Provide the [X, Y] coordinate of the cell's center where the given text is located.  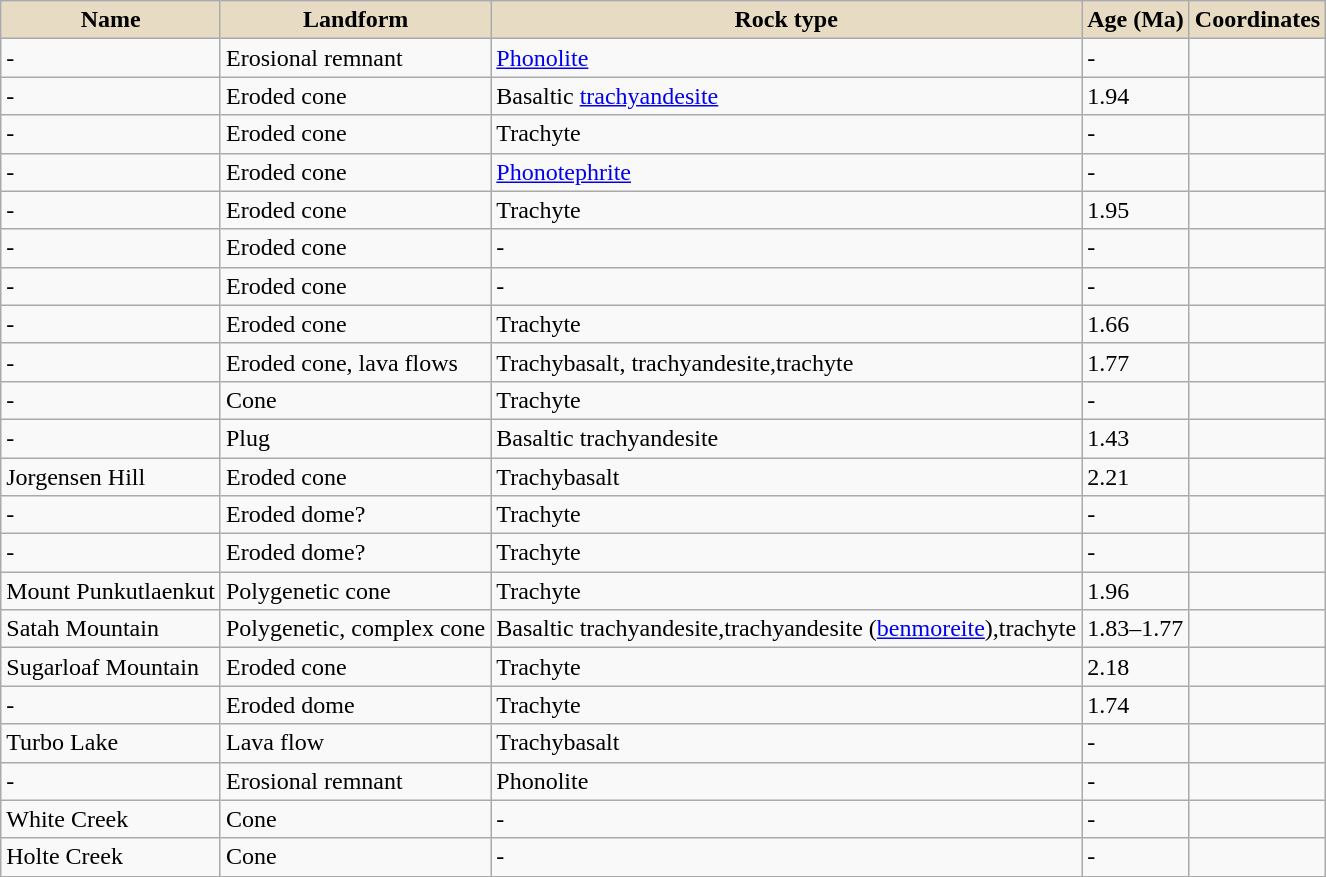
Landform [355, 20]
Mount Punkutlaenkut [111, 591]
1.94 [1136, 96]
1.74 [1136, 705]
Turbo Lake [111, 743]
2.18 [1136, 667]
Coordinates [1257, 20]
Polygenetic, complex cone [355, 629]
Jorgensen Hill [111, 477]
White Creek [111, 819]
Eroded cone, lava flows [355, 362]
Eroded dome [355, 705]
Basaltic trachyandesite,trachyandesite (benmoreite),trachyte [786, 629]
1.96 [1136, 591]
Satah Mountain [111, 629]
1.83–1.77 [1136, 629]
Name [111, 20]
Holte Creek [111, 857]
1.43 [1136, 438]
Age (Ma) [1136, 20]
1.95 [1136, 210]
Plug [355, 438]
Lava flow [355, 743]
2.21 [1136, 477]
Phonotephrite [786, 172]
Sugarloaf Mountain [111, 667]
Rock type [786, 20]
1.77 [1136, 362]
Polygenetic cone [355, 591]
1.66 [1136, 324]
Trachybasalt, trachyandesite,trachyte [786, 362]
